Return (X, Y) of the center of cell containing provided text 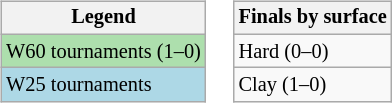
Legend (103, 18)
Hard (0–0) (313, 51)
W25 tournaments (103, 85)
Clay (1–0) (313, 85)
Finals by surface (313, 18)
W60 tournaments (1–0) (103, 51)
